Return (x, y) of the center of cell containing provided text 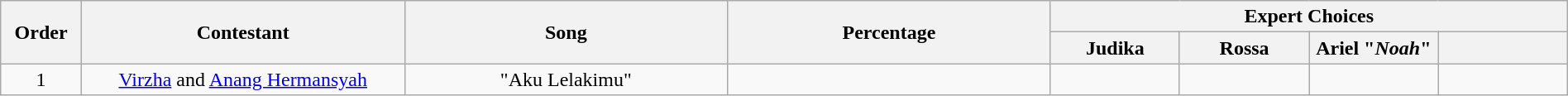
Ariel "Noah" (1374, 48)
1 (41, 79)
Rossa (1244, 48)
Order (41, 32)
Contestant (243, 32)
"Aku Lelakimu" (566, 79)
Expert Choices (1308, 17)
Judika (1115, 48)
Virzha and Anang Hermansyah (243, 79)
Song (566, 32)
Percentage (890, 32)
